Capture the cell that displays the provided text and extract its (x, y) central coordinate. 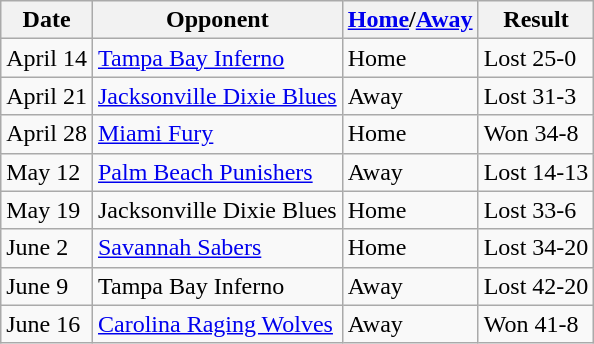
Lost 42-20 (536, 286)
Home/Away (410, 20)
April 21 (47, 96)
Won 41-8 (536, 324)
June 9 (47, 286)
May 19 (47, 210)
Carolina Raging Wolves (217, 324)
Savannah Sabers (217, 248)
June 16 (47, 324)
May 12 (47, 172)
Lost 33-6 (536, 210)
Lost 14-13 (536, 172)
Won 34-8 (536, 134)
April 28 (47, 134)
Result (536, 20)
Lost 34-20 (536, 248)
Opponent (217, 20)
April 14 (47, 58)
Palm Beach Punishers (217, 172)
Miami Fury (217, 134)
Date (47, 20)
Lost 31-3 (536, 96)
June 2 (47, 248)
Lost 25-0 (536, 58)
